Determine the (x, y) coordinate at the center of the cell enclosing the given text.  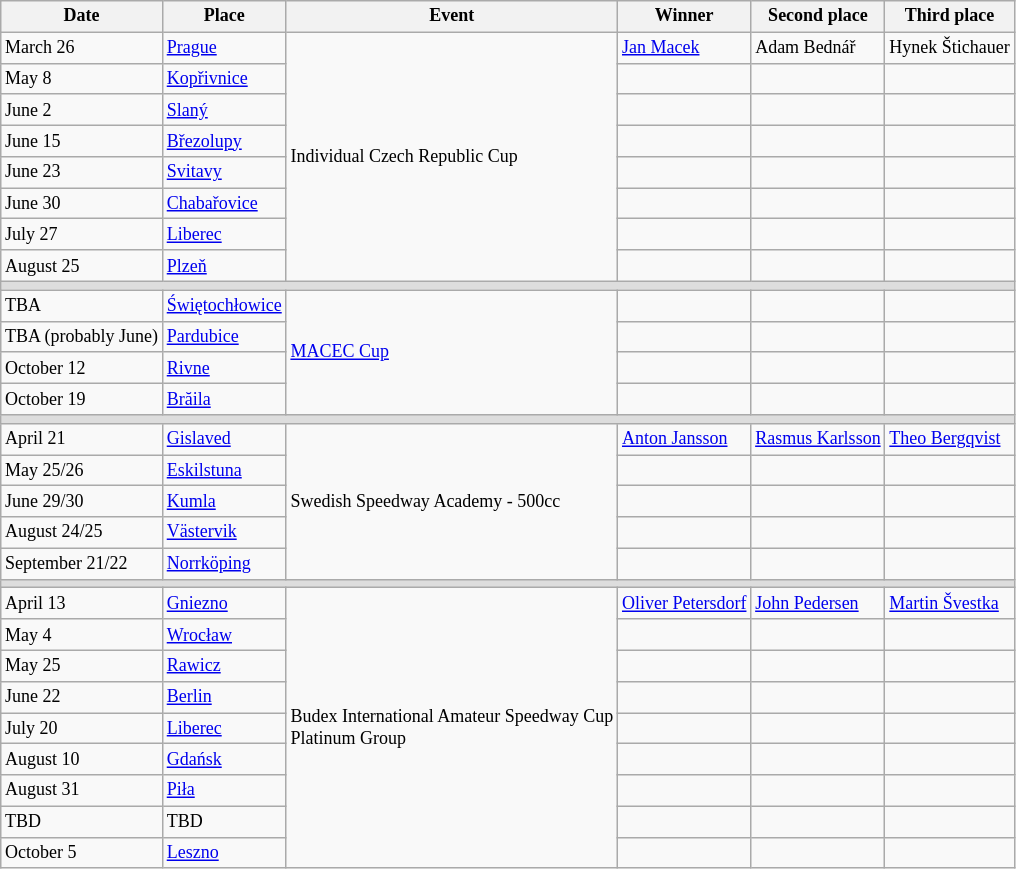
Eskilstuna (224, 470)
October 5 (82, 852)
Anton Jansson (684, 438)
Adam Bednář (818, 48)
Rasmus Karlsson (818, 438)
Date (82, 16)
John Pedersen (818, 604)
Winner (684, 16)
June 30 (82, 204)
Březolupy (224, 140)
August 25 (82, 266)
Leszno (224, 852)
Svitavy (224, 172)
Budex International Amateur Speedway CupPlatinum Group (452, 728)
June 22 (82, 696)
September 21/22 (82, 564)
Rivne (224, 368)
Świętochłowice (224, 306)
April 21 (82, 438)
TBA (probably June) (82, 336)
MACEC Cup (452, 352)
Theo Bergqvist (950, 438)
Slaný (224, 110)
Plzeň (224, 266)
Gdańsk (224, 760)
Event (452, 16)
Third place (950, 16)
March 26 (82, 48)
Oliver Petersdorf (684, 604)
June 29/30 (82, 502)
Chabařovice (224, 204)
Place (224, 16)
Prague (224, 48)
June 15 (82, 140)
June 2 (82, 110)
Jan Macek (684, 48)
Piła (224, 790)
Gislaved (224, 438)
July 27 (82, 234)
Västervik (224, 532)
Swedish Speedway Academy - 500cc (452, 501)
April 13 (82, 604)
May 25 (82, 666)
May 8 (82, 78)
TBA (82, 306)
May 4 (82, 634)
August 10 (82, 760)
October 19 (82, 398)
August 31 (82, 790)
July 20 (82, 728)
August 24/25 (82, 532)
Individual Czech Republic Cup (452, 156)
Berlin (224, 696)
Martin Švestka (950, 604)
Kumla (224, 502)
Wrocław (224, 634)
May 25/26 (82, 470)
Brăila (224, 398)
Kopřivnice (224, 78)
Rawicz (224, 666)
October 12 (82, 368)
Pardubice (224, 336)
Second place (818, 16)
Gniezno (224, 604)
June 23 (82, 172)
Hynek Štichauer (950, 48)
Norrköping (224, 564)
